Output the (x, y) coordinate of the center of the cell containing the given text.  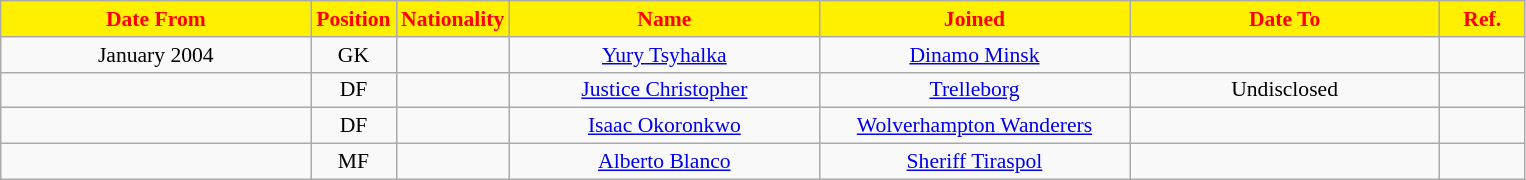
Nationality (452, 19)
GK (354, 55)
Undisclosed (1285, 90)
Isaac Okoronkwo (664, 126)
January 2004 (156, 55)
Position (354, 19)
Justice Christopher (664, 90)
Sheriff Tiraspol (974, 162)
Trelleborg (974, 90)
Date From (156, 19)
Ref. (1482, 19)
Alberto Blanco (664, 162)
Name (664, 19)
Joined (974, 19)
Wolverhampton Wanderers (974, 126)
MF (354, 162)
Yury Tsyhalka (664, 55)
Dinamo Minsk (974, 55)
Date To (1285, 19)
